Provide the [x, y] coordinate of the cell's center where the given text is located.  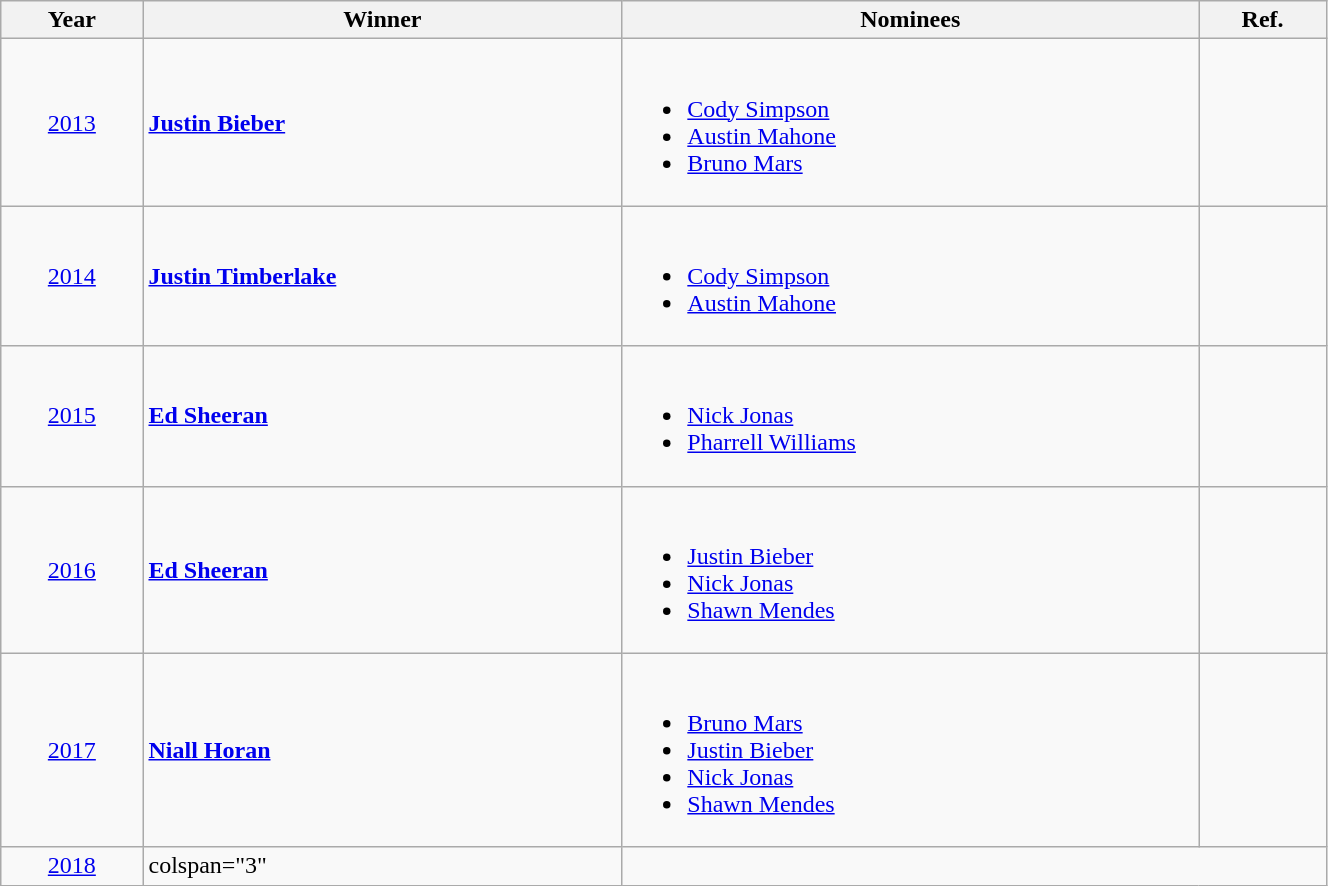
Niall Horan [382, 750]
Nick JonasPharrell Williams [910, 416]
2016 [72, 570]
2013 [72, 122]
Justin BieberNick JonasShawn Mendes [910, 570]
Year [72, 20]
2015 [72, 416]
Nominees [910, 20]
2014 [72, 276]
Justin Timberlake [382, 276]
2018 [72, 866]
Justin Bieber [382, 122]
2017 [72, 750]
Ref. [1263, 20]
Cody SimpsonAustin Mahone [910, 276]
Bruno MarsJustin BieberNick JonasShawn Mendes [910, 750]
Winner [382, 20]
Cody SimpsonAustin MahoneBruno Mars [910, 122]
colspan="3" [382, 866]
